Return [X, Y] of the center of cell containing provided text 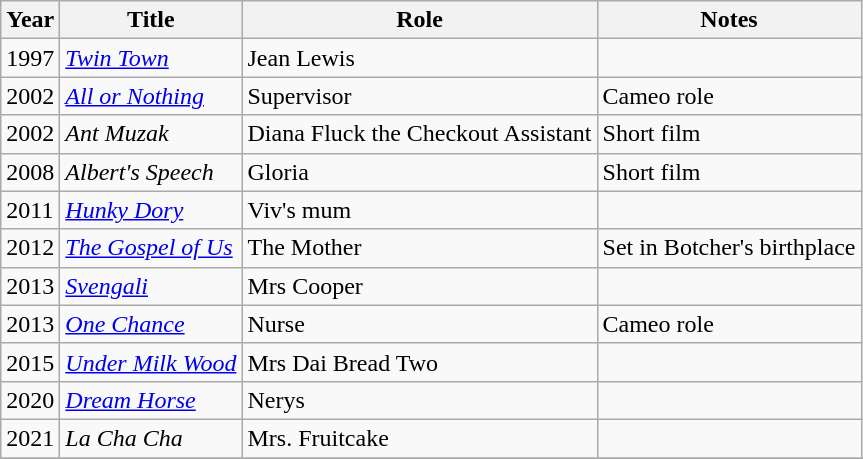
La Cha Cha [151, 438]
Albert's Speech [151, 172]
One Chance [151, 324]
2015 [30, 362]
2021 [30, 438]
Svengali [151, 286]
Role [420, 20]
Mrs Cooper [420, 286]
Hunky Dory [151, 210]
Twin Town [151, 58]
Supervisor [420, 96]
Dream Horse [151, 400]
Set in Botcher's birthplace [729, 248]
2011 [30, 210]
Nurse [420, 324]
Nerys [420, 400]
Jean Lewis [420, 58]
Title [151, 20]
2020 [30, 400]
Mrs. Fruitcake [420, 438]
Diana Fluck the Checkout Assistant [420, 134]
Viv's mum [420, 210]
Under Milk Wood [151, 362]
Mrs Dai Bread Two [420, 362]
1997 [30, 58]
2012 [30, 248]
Notes [729, 20]
All or Nothing [151, 96]
Ant Muzak [151, 134]
Year [30, 20]
Gloria [420, 172]
The Gospel of Us [151, 248]
2008 [30, 172]
The Mother [420, 248]
